Extract the (X, Y) coordinate from the center of the cell holding the provided text.  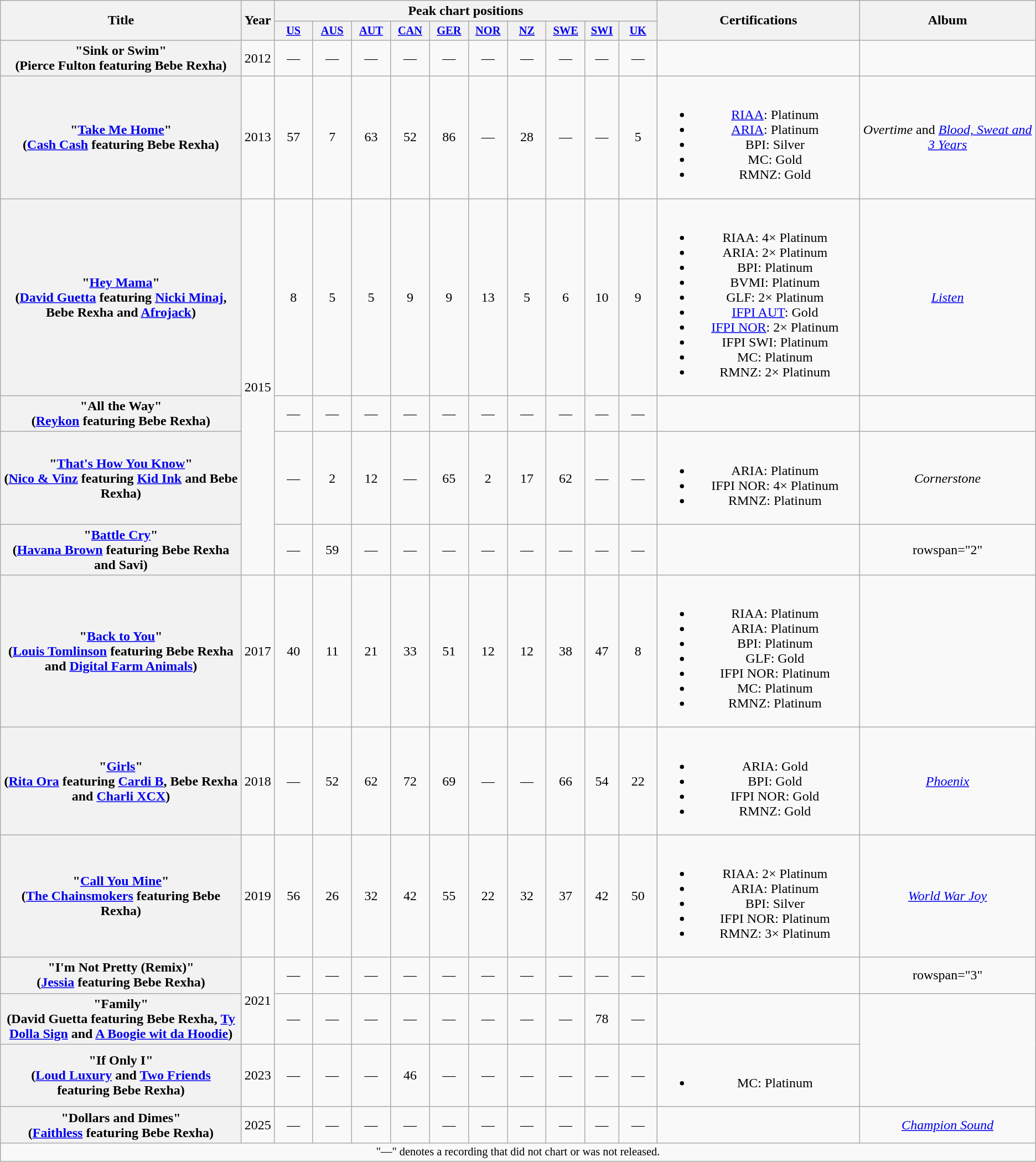
7 (332, 137)
SWI (602, 31)
World War Joy (947, 896)
NZ (527, 31)
"Girls"(Rita Ora featuring Cardi B, Bebe Rexha and Charli XCX) (121, 781)
86 (449, 137)
2019 (258, 896)
2012 (258, 58)
2017 (258, 651)
MC: Platinum (758, 1075)
10 (602, 297)
"Take Me Home"(Cash Cash featuring Bebe Rexha) (121, 137)
GER (449, 31)
38 (566, 651)
Overtime and Blood, Sweat and 3 Years (947, 137)
2021 (258, 1001)
Album (947, 20)
RIAA: PlatinumARIA: PlatinumBPI: SilverMC: GoldRMNZ: Gold (758, 137)
"That's How You Know"(Nico & Vinz featuring Kid Ink and Bebe Rexha) (121, 478)
11 (332, 651)
2013 (258, 137)
US (293, 31)
65 (449, 478)
40 (293, 651)
2023 (258, 1075)
6 (566, 297)
Listen (947, 297)
Certifications (758, 20)
SWE (566, 31)
UK (638, 31)
26 (332, 896)
17 (527, 478)
2015 (258, 387)
46 (410, 1075)
AUT (371, 31)
72 (410, 781)
ARIA: PlatinumIFPI NOR: 4× PlatinumRMNZ: Platinum (758, 478)
54 (602, 781)
NOR (488, 31)
RIAA: PlatinumARIA: PlatinumBPI: PlatinumGLF: GoldIFPI NOR: PlatinumMC: PlatinumRMNZ: Platinum (758, 651)
"Call You Mine"(The Chainsmokers featuring Bebe Rexha) (121, 896)
AUS (332, 31)
Year (258, 20)
"Family"(David Guetta featuring Bebe Rexha, Ty Dolla Sign and A Boogie wit da Hoodie) (121, 1019)
78 (602, 1019)
69 (449, 781)
RIAA: 2× PlatinumARIA: PlatinumBPI: SilverIFPI NOR: PlatinumRMNZ: 3× Platinum (758, 896)
"If Only I"(Loud Luxury and Two Friends featuring Bebe Rexha) (121, 1075)
63 (371, 137)
2018 (258, 781)
"I'm Not Pretty (Remix)"(Jessia featuring Bebe Rexha) (121, 975)
28 (527, 137)
"Battle Cry"(Havana Brown featuring Bebe Rexha and Savi) (121, 550)
50 (638, 896)
51 (449, 651)
CAN (410, 31)
ARIA: GoldBPI: GoldIFPI NOR: GoldRMNZ: Gold (758, 781)
"Dollars and Dimes"(Faithless featuring Bebe Rexha) (121, 1125)
"—" denotes a recording that did not chart or was not released. (518, 1152)
Peak chart positions (465, 11)
2025 (258, 1125)
rowspan="3" (947, 975)
55 (449, 896)
"Sink or Swim"(Pierce Fulton featuring Bebe Rexha) (121, 58)
rowspan="2" (947, 550)
37 (566, 896)
"Hey Mama"(David Guetta featuring Nicki Minaj, Bebe Rexha and Afrojack) (121, 297)
57 (293, 137)
13 (488, 297)
59 (332, 550)
"All the Way"(Reykon featuring Bebe Rexha) (121, 414)
Phoenix (947, 781)
47 (602, 651)
21 (371, 651)
Title (121, 20)
Champion Sound (947, 1125)
66 (566, 781)
33 (410, 651)
56 (293, 896)
"Back to You"(Louis Tomlinson featuring Bebe Rexha and Digital Farm Animals) (121, 651)
Cornerstone (947, 478)
